Identify which cell holds the provided text, then report its [x, y] central coordinate. 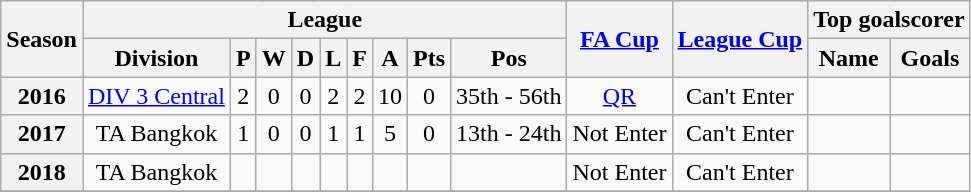
DIV 3 Central [156, 96]
13th - 24th [509, 134]
FA Cup [620, 39]
D [305, 58]
Pos [509, 58]
L [334, 58]
Season [42, 39]
5 [390, 134]
League Cup [740, 39]
10 [390, 96]
W [274, 58]
League [324, 20]
Name [849, 58]
2016 [42, 96]
A [390, 58]
2017 [42, 134]
Division [156, 58]
Goals [930, 58]
Pts [430, 58]
35th - 56th [509, 96]
Top goalscorer [889, 20]
P [243, 58]
QR [620, 96]
2018 [42, 172]
F [360, 58]
